Detect which cell encompasses the target text, then output its [x, y] center coordinate. 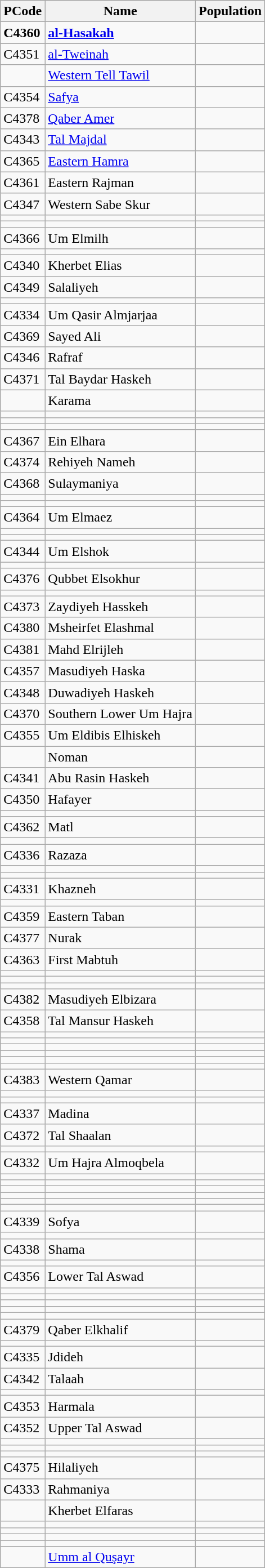
C4360 [23, 33]
C4373 [23, 607]
C4359 [23, 916]
C4338 [23, 1249]
C4355 [23, 735]
C4370 [23, 714]
al-Tweinah [120, 54]
C4371 [23, 379]
Rafraf [120, 358]
Noman [120, 756]
C4336 [23, 855]
Hafayer [120, 800]
Um Qasir Almjarjaa [120, 315]
Hilaliyeh [120, 1468]
PCode [23, 11]
C4381 [23, 649]
C4334 [23, 315]
Msheirfet Elashmal [120, 628]
C4363 [23, 959]
C4348 [23, 692]
Tal Shaalan [120, 1135]
Eastern Taban [120, 916]
C4333 [23, 1489]
Rahmaniya [120, 1489]
C4341 [23, 778]
C4343 [23, 140]
Kherbet Elfaras [120, 1511]
C4337 [23, 1113]
C4351 [23, 54]
Upper Tal Aswad [120, 1428]
Madina [120, 1113]
Western Sabe Skur [120, 204]
Qaber Elkhalif [120, 1330]
Umm al Quşayr [120, 1557]
Sayed Ali [120, 336]
Abu Rasin Haskeh [120, 778]
Masudiyeh Elbizara [120, 1000]
Shama [120, 1249]
Um Elshok [120, 551]
C4352 [23, 1428]
C4349 [23, 287]
C4361 [23, 182]
Rehiyeh Nameh [120, 462]
Ein Elhara [120, 440]
Matl [120, 827]
Qubbet Elsokhur [120, 579]
Western Qamar [120, 1080]
First Mabtuh [120, 959]
Zaydiyeh Hasskeh [120, 607]
C4367 [23, 440]
C4375 [23, 1468]
C4335 [23, 1357]
C4362 [23, 827]
C4365 [23, 161]
Um Hajra Almoqbela [120, 1162]
C4378 [23, 118]
C4342 [23, 1379]
Um Elmilh [120, 238]
C4372 [23, 1135]
Nurak [120, 938]
Harmala [120, 1406]
Um Elmaez [120, 518]
Kherbet Elias [120, 266]
C4374 [23, 462]
C4380 [23, 628]
Razaza [120, 855]
Duwadiyeh Haskeh [120, 692]
Eastern Hamra [120, 161]
C4369 [23, 336]
Qaber Amer [120, 118]
Tal Baydar Haskeh [120, 379]
C4346 [23, 358]
Lower Tal Aswad [120, 1277]
C4332 [23, 1162]
Eastern Rajman [120, 182]
C4358 [23, 1021]
Talaah [120, 1379]
C4379 [23, 1330]
Karama [120, 400]
C4339 [23, 1222]
C4356 [23, 1277]
Salaliyeh [120, 287]
C4357 [23, 671]
Khazneh [120, 889]
Safya [120, 97]
Sulaymaniya [120, 483]
Tal Majdal [120, 140]
C4376 [23, 579]
Tal Mansur Haskeh [120, 1021]
Southern Lower Um Hajra [120, 714]
C4347 [23, 204]
Jdideh [120, 1357]
C4366 [23, 238]
Population [230, 11]
Sofya [120, 1222]
Mahd Elrijleh [120, 649]
C4331 [23, 889]
C4382 [23, 1000]
C4364 [23, 518]
C4368 [23, 483]
C4350 [23, 800]
C4340 [23, 266]
C4377 [23, 938]
al-Hasakah [120, 33]
Name [120, 11]
C4353 [23, 1406]
C4354 [23, 97]
C4383 [23, 1080]
Masudiyeh Haska [120, 671]
Western Tell Tawil [120, 75]
Um Eldibis Elhiskeh [120, 735]
C4344 [23, 551]
